Provide the [X, Y] coordinate of the cell's center where the given text is located.  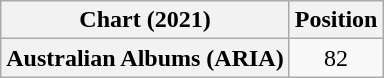
82 [336, 58]
Australian Albums (ARIA) [145, 58]
Position [336, 20]
Chart (2021) [145, 20]
